Output the (x, y) coordinate of the center of the cell containing the given text.  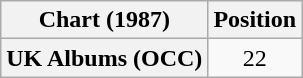
22 (255, 58)
Chart (1987) (104, 20)
Position (255, 20)
UK Albums (OCC) (104, 58)
